Detect which cell encompasses the target text, then output its (x, y) center coordinate. 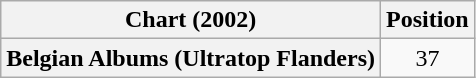
Position (428, 20)
Chart (2002) (191, 20)
Belgian Albums (Ultratop Flanders) (191, 58)
37 (428, 58)
